Return (X, Y) of the center of cell containing provided text 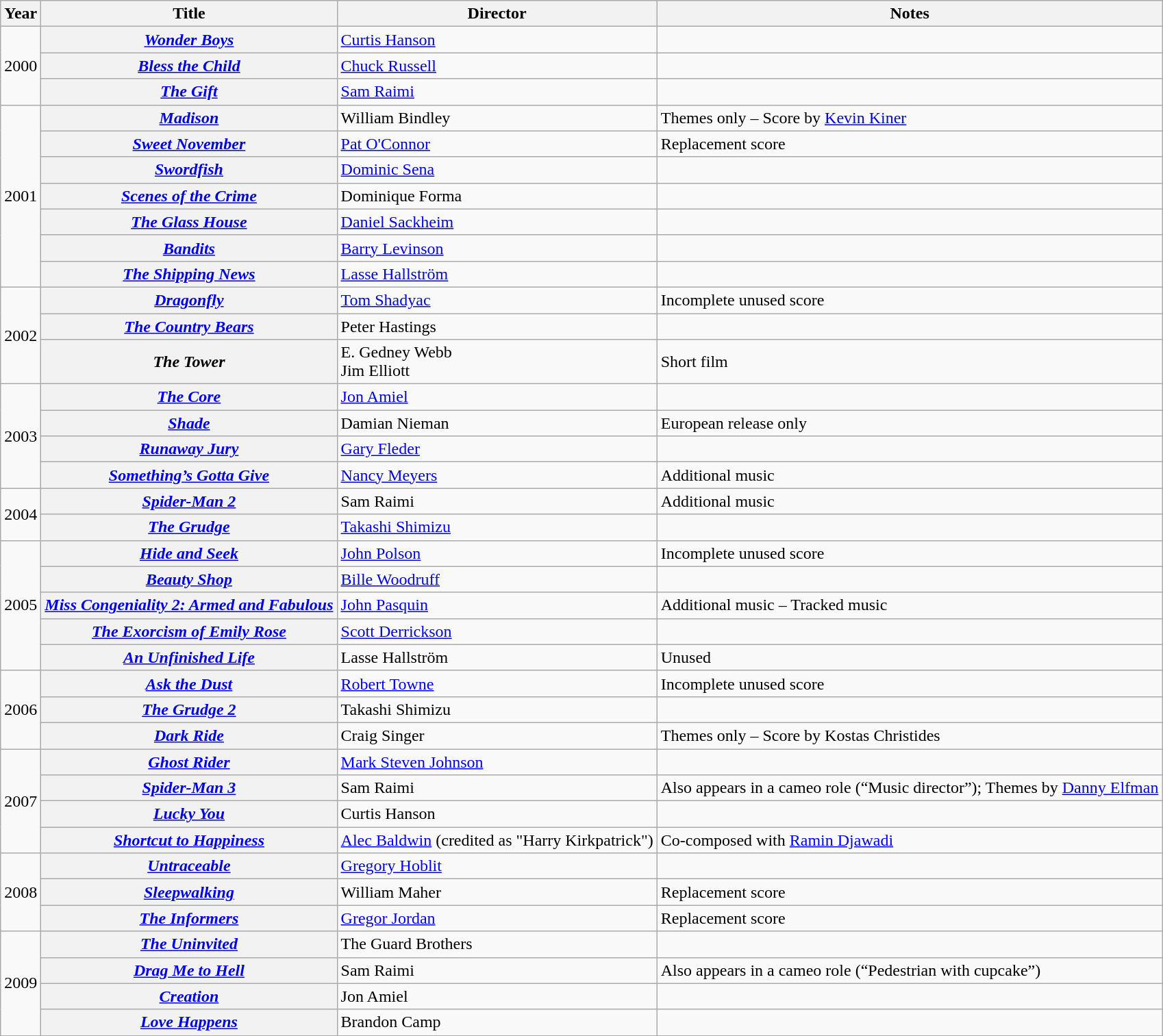
Ghost Rider (189, 762)
The Shipping News (189, 274)
Spider-Man 2 (189, 501)
Dominic Sena (497, 170)
Creation (189, 996)
Drag Me to Hell (189, 970)
Bandits (189, 248)
Sweet November (189, 144)
Spider-Man 3 (189, 788)
Scenes of the Crime (189, 196)
Wonder Boys (189, 40)
2005 (21, 605)
The Exorcism of Emily Rose (189, 631)
Co-composed with Ramin Djawadi (910, 840)
Mark Steven Johnson (497, 762)
Hide and Seek (189, 553)
John Polson (497, 553)
Notes (910, 14)
The Gift (189, 92)
Dragonfly (189, 300)
Madison (189, 118)
E. Gedney WebbJim Elliott (497, 362)
Themes only – Score by Kevin Kiner (910, 118)
The Grudge 2 (189, 709)
2001 (21, 196)
Year (21, 14)
2004 (21, 514)
Lucky You (189, 814)
Also appears in a cameo role (“Pedestrian with cupcake”) (910, 970)
2007 (21, 801)
Themes only – Score by Kostas Christides (910, 735)
Also appears in a cameo role (“Music director”); Themes by Danny Elfman (910, 788)
Pat O'Connor (497, 144)
Beauty Shop (189, 579)
Shade (189, 423)
Daniel Sackheim (497, 222)
The Tower (189, 362)
Barry Levinson (497, 248)
Gregory Hoblit (497, 866)
Gary Fleder (497, 449)
2008 (21, 892)
The Country Bears (189, 327)
Bless the Child (189, 66)
Unused (910, 657)
Damian Nieman (497, 423)
The Guard Brothers (497, 944)
Something’s Gotta Give (189, 475)
The Informers (189, 918)
Love Happens (189, 1022)
Dark Ride (189, 735)
The Grudge (189, 527)
Miss Congeniality 2: Armed and Fabulous (189, 605)
The Glass House (189, 222)
2009 (21, 983)
2006 (21, 709)
Dominique Forma (497, 196)
Alec Baldwin (credited as "Harry Kirkpatrick") (497, 840)
John Pasquin (497, 605)
Brandon Camp (497, 1022)
An Unfinished Life (189, 657)
Scott Derrickson (497, 631)
Ask the Dust (189, 683)
Peter Hastings (497, 327)
Additional music – Tracked music (910, 605)
Chuck Russell (497, 66)
Sleepwalking (189, 892)
Director (497, 14)
Craig Singer (497, 735)
William Bindley (497, 118)
Short film (910, 362)
The Uninvited (189, 944)
Tom Shadyac (497, 300)
Swordfish (189, 170)
Bille Woodruff (497, 579)
Shortcut to Happiness (189, 840)
Robert Towne (497, 683)
2002 (21, 336)
Title (189, 14)
Untraceable (189, 866)
William Maher (497, 892)
The Core (189, 397)
2000 (21, 66)
2003 (21, 436)
Nancy Meyers (497, 475)
European release only (910, 423)
Gregor Jordan (497, 918)
Runaway Jury (189, 449)
